Detect which cell encompasses the target text, then output its [x, y] center coordinate. 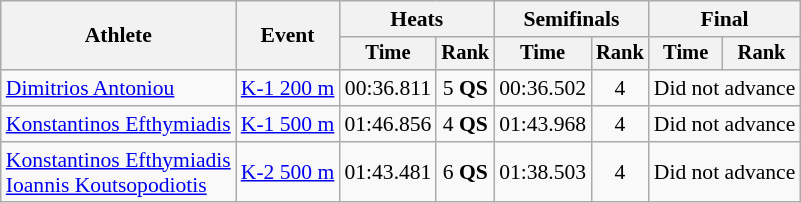
01:43.968 [542, 124]
K-2 500 m [288, 172]
Konstantinos Efthymiadis [118, 124]
01:38.503 [542, 172]
5 QS [465, 88]
4 QS [465, 124]
Konstantinos EfthymiadisIoannis Koutsopodiotis [118, 172]
Athlete [118, 36]
00:36.502 [542, 88]
6 QS [465, 172]
01:46.856 [388, 124]
Dimitrios Antoniou [118, 88]
Event [288, 36]
Heats [416, 19]
01:43.481 [388, 172]
Final [725, 19]
K-1 200 m [288, 88]
00:36.811 [388, 88]
K-1 500 m [288, 124]
Semifinals [572, 19]
